Return the [x, y] coordinate for the center point of the cell that contains the specified text.  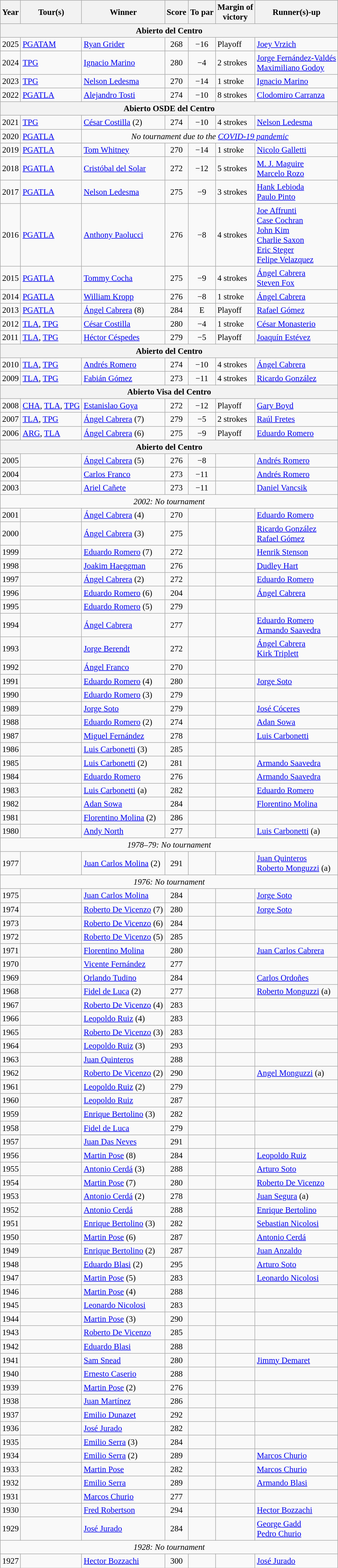
2007 [11, 420]
Martin Pose [123, 1470]
2003 [11, 488]
2014 [11, 296]
1974 [11, 909]
1949 [11, 1251]
1989 [11, 708]
2001 [11, 515]
Joey Vrzich [297, 44]
César Costilla [123, 324]
1980 [11, 831]
2015 [11, 278]
1939 [11, 1387]
Ángel Cabrera (6) [123, 433]
1948 [11, 1265]
1963 [11, 1060]
César Costilla (2) [123, 122]
1978–79: No tournament [169, 845]
Ricardo González [297, 379]
Juan Das Neves [123, 1141]
1969 [11, 978]
Emilio Serra (3) [123, 1442]
Luis Carbonetti (3) [123, 749]
1931 [11, 1497]
Tommy Cocha [123, 278]
1968 [11, 991]
Ángel Cabrera Steven Fox [297, 278]
Eduardo Romero (4) [123, 681]
1929 [11, 1529]
1982 [11, 804]
Ángel Cabrera (4) [123, 515]
Joaquín Estévez [297, 338]
2016 [11, 235]
Angel Monguzzi (a) [297, 1073]
1965 [11, 1032]
1964 [11, 1046]
ARG, TLA [51, 433]
M. J. Maguire Marcelo Rozo [297, 169]
281 [177, 763]
1936 [11, 1428]
1977 [11, 863]
Fred Robertson [123, 1510]
Dudley Hart [297, 566]
1991 [11, 681]
Armando Blasi [297, 1483]
1941 [11, 1360]
Eduardo Romero (7) [123, 552]
Sebastian Nicolosi [297, 1224]
1995 [11, 607]
Roberto De Vicenzo (6) [123, 923]
Ryan Grider [123, 44]
Andy North [123, 831]
Enrique Bertolino [297, 1210]
1986 [11, 749]
To par [202, 12]
Year [11, 12]
Juan Martínez [123, 1401]
Nicolo Galletti [297, 150]
Eduardo Romero (6) [123, 593]
Gary Boyd [297, 406]
295 [177, 1265]
2005 [11, 460]
1985 [11, 763]
2022 [11, 95]
1957 [11, 1141]
1960 [11, 1100]
1952 [11, 1210]
Eduardo Blasi [123, 1346]
1962 [11, 1073]
2019 [11, 150]
Florentino Molina (2) [123, 818]
Ángel Cabrera (5) [123, 460]
Leopoldo Ruiz (4) [123, 1019]
Eduardo Romero Armando Saavedra [297, 626]
Raúl Fretes [297, 420]
Ángel Cabrera (3) [123, 533]
Antonio Cerdá (2) [123, 1196]
1972 [11, 937]
2017 [11, 192]
2011 [11, 338]
Ángel Cabrera Kirk Triplett [297, 649]
1987 [11, 736]
Joakim Haeggman [123, 566]
Roberto De Vicenzo (4) [123, 1005]
1981 [11, 818]
Joe Affrunti Case Cochran John Kim Charlie Saxon Eric Steger Felipe Velazquez [297, 235]
Martin Pose (7) [123, 1183]
2013 [11, 310]
Ricardo González Rafael Gómez [297, 533]
294 [177, 1510]
1983 [11, 790]
Eduardo Romero (2) [123, 722]
Daniel Vancsik [297, 488]
No tournament due to the COVID-19 pandemic [210, 136]
1967 [11, 1005]
Clodomiro Carranza [297, 95]
Juan Carlos Cabrera [297, 950]
E [202, 310]
1956 [11, 1155]
Juan Quinteros Roberto Monguzzi (a) [297, 863]
1930 [11, 1510]
Juan Segura (a) [297, 1196]
Sam Snead [123, 1360]
Winner [123, 12]
1988 [11, 722]
César Monasterio [297, 324]
Orlando Tudino [123, 978]
1975 [11, 896]
Jimmy Demaret [297, 1360]
Cristóbal del Solar [123, 169]
Ángel Cabrera (2) [123, 579]
Leopoldo Ruiz (3) [123, 1046]
1932 [11, 1483]
Rafael Gómez [297, 310]
2023 [11, 81]
1935 [11, 1442]
3 strokes [236, 192]
Enrique Bertolino (2) [123, 1251]
1973 [11, 923]
Héctor Céspedes [123, 338]
1998 [11, 566]
Tom Whitney [123, 150]
2009 [11, 379]
1934 [11, 1456]
1950 [11, 1237]
Score [177, 12]
1994 [11, 626]
1976: No tournament [169, 882]
Eduardo Romero (5) [123, 607]
2000 [11, 533]
Martin Pose (6) [123, 1237]
292 [177, 1415]
Emilio Serra (2) [123, 1456]
1954 [11, 1183]
1947 [11, 1278]
1966 [11, 1019]
Abierto Visa del Centro [169, 392]
Ángel Franco [123, 667]
1992 [11, 667]
1984 [11, 777]
Hank Lebioda Paulo Pinto [297, 192]
204 [177, 593]
Roberto De Vicenzo (5) [123, 937]
Alejandro Tosti [123, 95]
Ernesto Caserio [123, 1374]
1927 [11, 1561]
1938 [11, 1401]
Fidel de Luca (2) [123, 991]
Estanislao Goya [123, 406]
1946 [11, 1292]
William Kropp [123, 296]
1997 [11, 579]
2004 [11, 474]
1951 [11, 1224]
Fabián Gómez [123, 379]
293 [177, 1046]
8 strokes [236, 95]
1961 [11, 1087]
1940 [11, 1374]
Martin Pose (4) [123, 1292]
1953 [11, 1196]
Juan Anzaldo [297, 1251]
1999 [11, 552]
2002: No tournament [169, 501]
Jorge Fernández-Valdés Maximiliano Godoy [297, 63]
Luis Carbonetti [297, 736]
CHA, TLA, TPG [51, 406]
Juan Carlos Molina (2) [123, 863]
2010 [11, 365]
Roberto De Vicenzo (3) [123, 1032]
Anthony Paolucci [123, 235]
PGATAM [51, 44]
Vicente Fernández [123, 964]
Carlos Ordoñes [297, 978]
1937 [11, 1415]
1958 [11, 1128]
300 [177, 1561]
Fidel de Luca [123, 1128]
José Cóceres [297, 708]
Eduardo Romero (3) [123, 695]
1945 [11, 1305]
5 strokes [236, 169]
Margin ofvictory [236, 12]
Emilio Serra [123, 1483]
1993 [11, 649]
1970 [11, 964]
1928: No tournament [169, 1547]
1990 [11, 695]
1996 [11, 593]
1955 [11, 1169]
George Gadd Pedro Churio [297, 1529]
1943 [11, 1333]
Jorge Berendt [123, 649]
Ángel Cabrera (8) [123, 310]
1971 [11, 950]
−16 [202, 44]
Ariel Cañete [123, 488]
Carlos Franco [123, 474]
Juan Quinteros [123, 1060]
Leopoldo Ruiz (2) [123, 1087]
Antonio Cerdá (3) [123, 1169]
1933 [11, 1470]
Martin Pose (2) [123, 1387]
Martin Pose (8) [123, 1155]
Ángel Cabrera (7) [123, 420]
1942 [11, 1346]
2020 [11, 136]
Runner(s)-up [297, 12]
Roberto Monguzzi (a) [297, 991]
Miguel Fernández [123, 736]
2024 [11, 63]
2012 [11, 324]
2006 [11, 433]
2018 [11, 169]
1944 [11, 1319]
Tour(s) [51, 12]
268 [177, 44]
Roberto De Vicenzo (7) [123, 909]
2021 [11, 122]
Martin Pose (5) [123, 1278]
Roberto De Vicenzo (2) [123, 1073]
Juan Carlos Molina [123, 896]
Henrik Stenson [297, 552]
Luis Carbonetti (2) [123, 763]
2025 [11, 44]
Eduardo Blasi (2) [123, 1265]
1959 [11, 1114]
Abierto OSDE del Centro [169, 109]
2008 [11, 406]
Emilio Dunazet [123, 1415]
Martin Pose (3) [123, 1319]
